For the text-containing cell, return its midpoint in [X, Y] coordinate format. 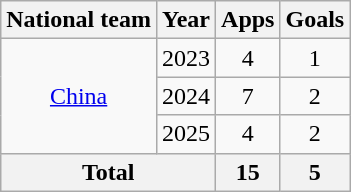
Year [186, 20]
Goals [315, 20]
National team [79, 20]
Apps [248, 20]
1 [315, 58]
China [79, 96]
5 [315, 172]
15 [248, 172]
2025 [186, 134]
7 [248, 96]
Total [108, 172]
2024 [186, 96]
2023 [186, 58]
